Identify which cell holds the provided text, then report its [x, y] central coordinate. 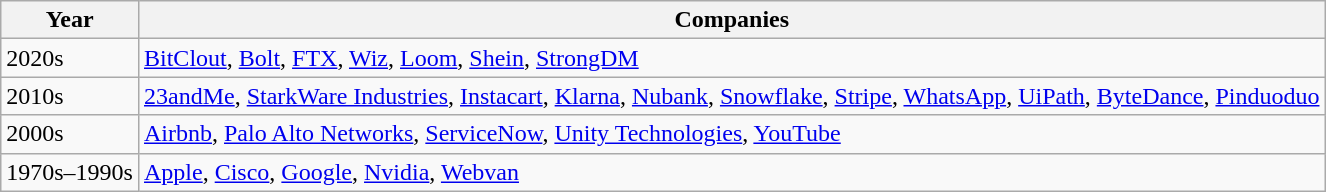
Companies [731, 20]
Airbnb, Palo Alto Networks, ServiceNow, Unity Technologies, YouTube [731, 134]
2000s [70, 134]
2020s [70, 58]
Apple, Cisco, Google, Nvidia, Webvan [731, 172]
1970s–1990s [70, 172]
23andMe, StarkWare Industries, Instacart, Klarna, Nubank, Snowflake, Stripe, WhatsApp, UiPath, ByteDance, Pinduoduo [731, 96]
2010s [70, 96]
Year [70, 20]
BitClout, Bolt, FTX, Wiz, Loom, Shein, StrongDM [731, 58]
